Locate the cell with the specified text and output its (x, y) center coordinate. 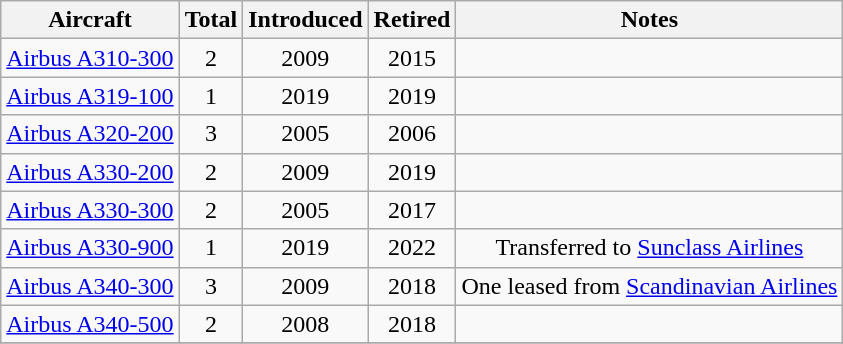
2008 (306, 324)
Airbus A330-900 (90, 248)
Airbus A340-300 (90, 286)
Airbus A330-200 (90, 172)
Airbus A319-100 (90, 96)
2006 (412, 134)
2022 (412, 248)
Notes (650, 20)
Airbus A330-300 (90, 210)
Aircraft (90, 20)
Retired (412, 20)
2017 (412, 210)
Total (211, 20)
Airbus A340-500 (90, 324)
2015 (412, 58)
Airbus A320-200 (90, 134)
One leased from Scandinavian Airlines (650, 286)
Transferred to Sunclass Airlines (650, 248)
Airbus A310-300 (90, 58)
Introduced (306, 20)
